Detect which cell encompasses the target text, then output its [x, y] center coordinate. 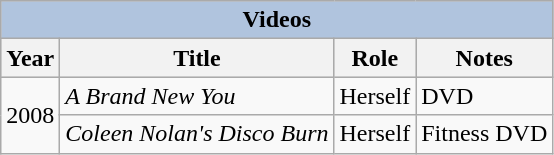
Fitness DVD [484, 134]
Year [30, 58]
Title [197, 58]
Role [375, 58]
DVD [484, 96]
A Brand New You [197, 96]
Notes [484, 58]
2008 [30, 115]
Coleen Nolan's Disco Burn [197, 134]
Videos [277, 20]
